Detect which cell encompasses the target text, then output its [x, y] center coordinate. 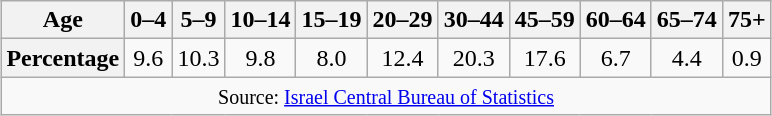
30–44 [474, 20]
20.3 [474, 58]
Age [63, 20]
4.4 [686, 58]
9.6 [148, 58]
60–64 [616, 20]
45–59 [544, 20]
6.7 [616, 58]
12.4 [402, 58]
0–4 [148, 20]
15–19 [332, 20]
20–29 [402, 20]
10.3 [198, 58]
9.8 [260, 58]
65–74 [686, 20]
5–9 [198, 20]
Source: Israel Central Bureau of Statistics [386, 96]
Percentage [63, 58]
0.9 [746, 58]
17.6 [544, 58]
10–14 [260, 20]
8.0 [332, 58]
75+ [746, 20]
